Return the (X, Y) coordinate for the center point of the cell that contains the specified text.  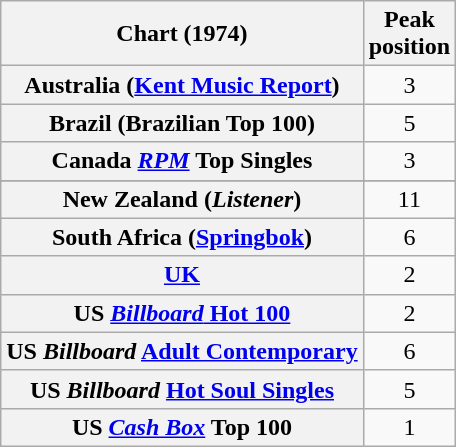
New Zealand (Listener) (182, 199)
South Africa (Springbok) (182, 237)
11 (409, 199)
US Billboard Hot Soul Singles (182, 389)
Brazil (Brazilian Top 100) (182, 123)
Australia (Kent Music Report) (182, 85)
US Billboard Hot 100 (182, 313)
1 (409, 427)
US Billboard Adult Contemporary (182, 351)
US Cash Box Top 100 (182, 427)
UK (182, 275)
Chart (1974) (182, 34)
Peakposition (409, 34)
Canada RPM Top Singles (182, 161)
